Search for the cell housing the specified text and yield its (x, y) center coordinate. 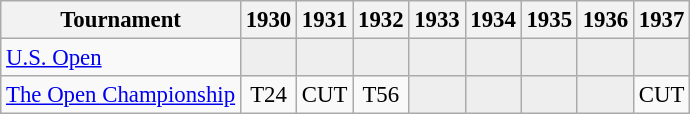
1937 (661, 20)
1934 (493, 20)
The Open Championship (121, 95)
1936 (605, 20)
Tournament (121, 20)
1933 (437, 20)
1931 (325, 20)
U.S. Open (121, 58)
1935 (549, 20)
1932 (381, 20)
1930 (268, 20)
T24 (268, 95)
T56 (381, 95)
